From the cell containing the given text, extract its center point as (X, Y) coordinate. 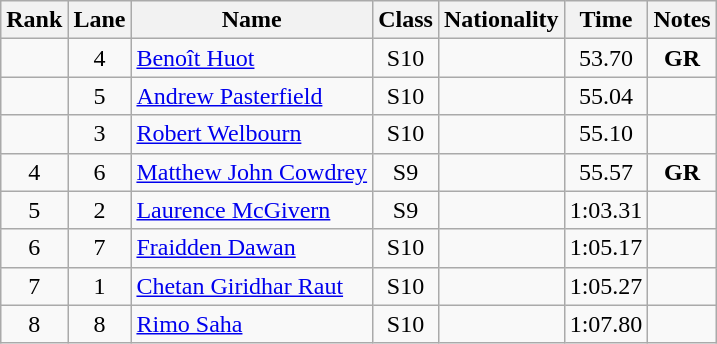
3 (100, 134)
Fraidden Dawan (252, 248)
1:03.31 (606, 210)
55.04 (606, 96)
Notes (682, 20)
Rank (34, 20)
Class (406, 20)
Robert Welbourn (252, 134)
1:05.17 (606, 248)
Benoît Huot (252, 58)
Name (252, 20)
Matthew John Cowdrey (252, 172)
Andrew Pasterfield (252, 96)
2 (100, 210)
Time (606, 20)
Nationality (501, 20)
Laurence McGivern (252, 210)
55.10 (606, 134)
53.70 (606, 58)
1 (100, 286)
55.57 (606, 172)
Rimo Saha (252, 324)
Chetan Giridhar Raut (252, 286)
Lane (100, 20)
1:05.27 (606, 286)
1:07.80 (606, 324)
